Return (X, Y) of the center of cell containing provided text 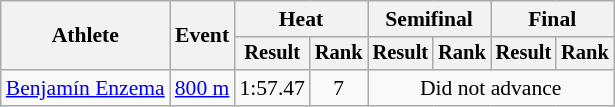
Benjamín Enzema (86, 88)
Event (202, 36)
7 (339, 88)
Heat (300, 19)
1:57.47 (272, 88)
Athlete (86, 36)
Semifinal (430, 19)
800 m (202, 88)
Did not advance (491, 88)
Final (552, 19)
